Extract the (X, Y) coordinate from the center of the cell holding the provided text.  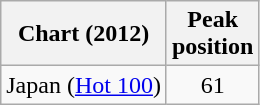
61 (212, 85)
Peakposition (212, 34)
Chart (2012) (84, 34)
Japan (Hot 100) (84, 85)
